Find where the given text appears and provide that cell's center as (X, Y) coordinate. 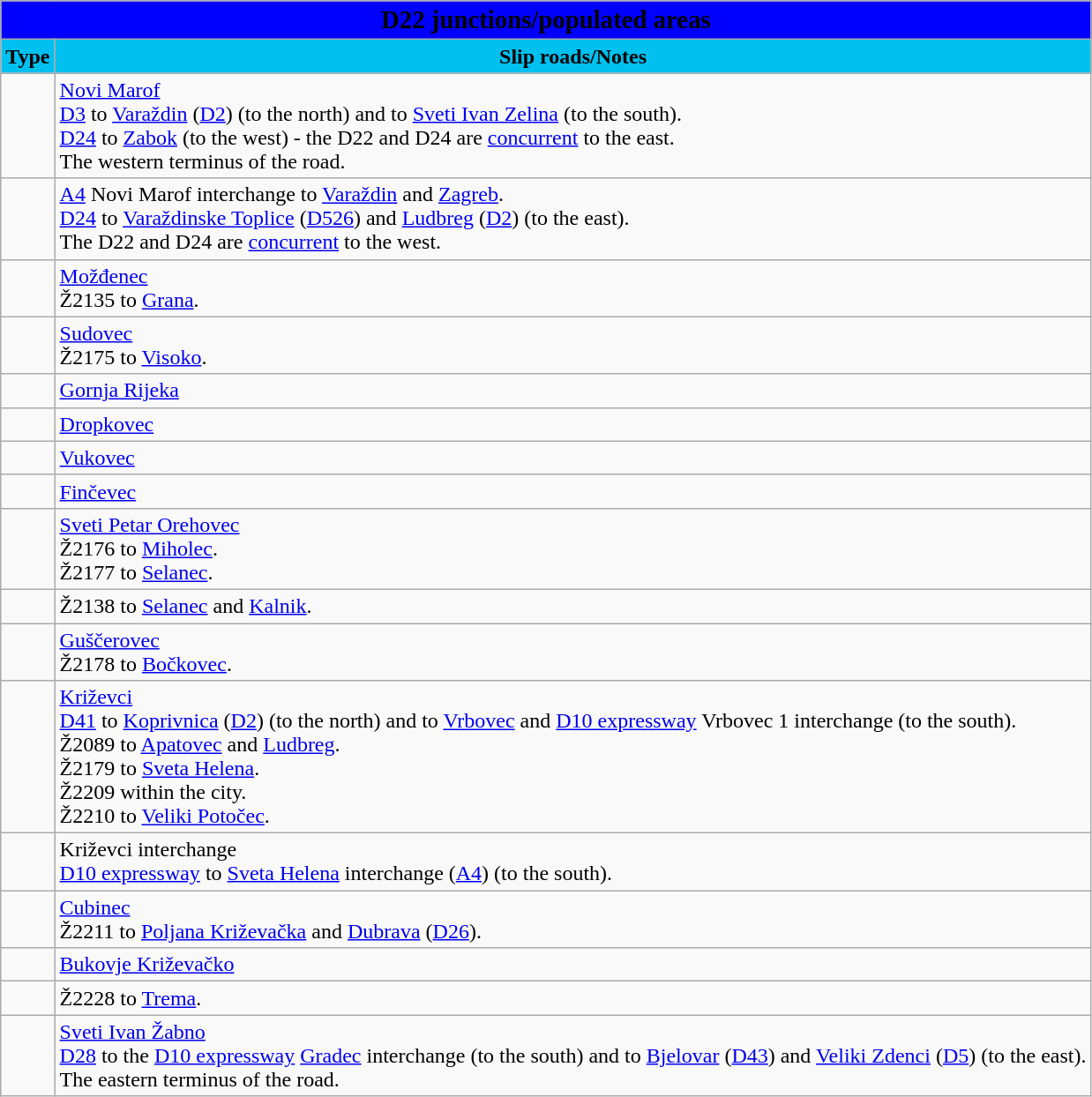
Vukovec (573, 458)
Sveti Petar OrehovecŽ2176 to Miholec.Ž2177 to Selanec. (573, 548)
Finčevec (573, 491)
Type (28, 56)
GuščerovecŽ2178 to Bočkovec. (573, 651)
CubinecŽ2211 to Poljana Križevačka and Dubrava (D26). (573, 919)
Križevci interchange D10 expressway to Sveta Helena interchange (A4) (to the south). (573, 862)
SudovecŽ2175 to Visoko. (573, 346)
Bukovje Križevačko (573, 965)
MožđenecŽ2135 to Grana. (573, 287)
Ž2228 to Trema. (573, 998)
Dropkovec (573, 424)
Slip roads/Notes (573, 56)
D22 junctions/populated areas (546, 20)
Gornja Rijeka (573, 391)
Ž2138 to Selanec and Kalnik. (573, 606)
